Provide the (x, y) coordinate of the cell's center where the given text is located.  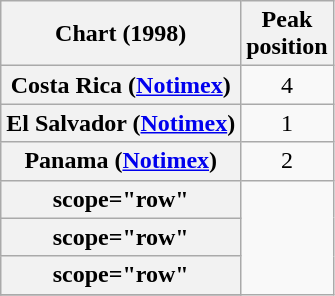
Chart (1998) (121, 34)
1 (287, 123)
El Salvador (Notimex) (121, 123)
2 (287, 161)
Panama (Notimex) (121, 161)
Costa Rica (Notimex) (121, 85)
Peakposition (287, 34)
4 (287, 85)
